From the cell containing the given text, extract its center point as [x, y] coordinate. 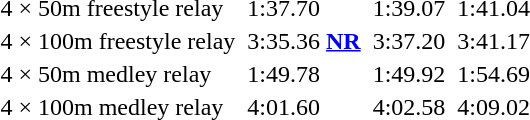
3:35.36 NR [304, 41]
1:49.92 [409, 74]
1:49.78 [304, 74]
3:37.20 [409, 41]
